Locate the cell with the specified text and output its (X, Y) center coordinate. 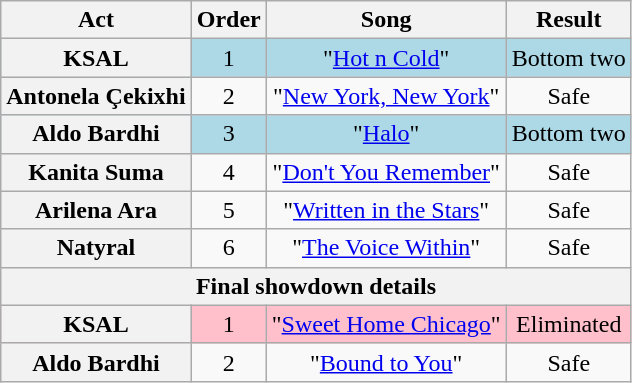
"Bound to You" (386, 362)
Final showdown details (316, 286)
Natyral (96, 248)
"Hot n Cold" (386, 58)
Antonela Çekixhi (96, 96)
6 (228, 248)
"The Voice Within" (386, 248)
4 (228, 172)
Eliminated (568, 324)
5 (228, 210)
Act (96, 20)
Song (386, 20)
Kanita Suma (96, 172)
"Halo" (386, 134)
Result (568, 20)
Order (228, 20)
"New York, New York" (386, 96)
"Written in the Stars" (386, 210)
3 (228, 134)
Arilena Ara (96, 210)
"Sweet Home Chicago" (386, 324)
"Don't You Remember" (386, 172)
